Capture the cell that displays the provided text and extract its (X, Y) central coordinate. 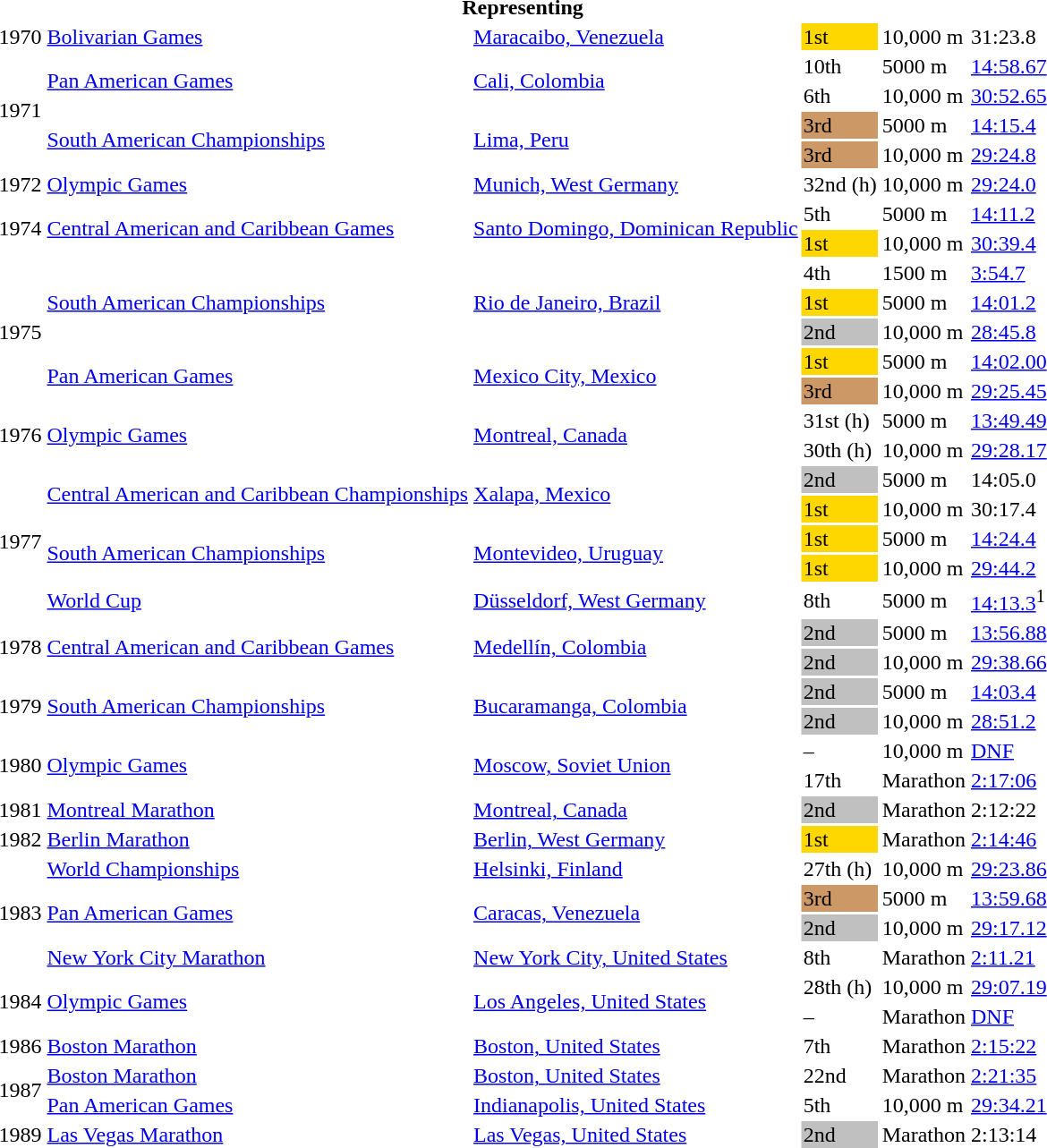
Berlin, West Germany (636, 839)
6th (839, 96)
Mexico City, Mexico (636, 376)
Helsinki, Finland (636, 869)
31st (h) (839, 421)
Medellín, Colombia (636, 648)
32nd (h) (839, 184)
Bolivarian Games (258, 37)
Los Angeles, United States (636, 1002)
1500 m (924, 273)
New York City, United States (636, 957)
Düsseldorf, West Germany (636, 600)
27th (h) (839, 869)
World Cup (258, 600)
Las Vegas, United States (636, 1135)
World Championships (258, 869)
17th (839, 780)
Montevideo, Uruguay (636, 553)
Moscow, Soviet Union (636, 766)
Montreal Marathon (258, 810)
Rio de Janeiro, Brazil (636, 302)
Caracas, Venezuela (636, 913)
Cali, Colombia (636, 81)
Maracaibo, Venezuela (636, 37)
Bucaramanga, Colombia (636, 707)
10th (839, 66)
22nd (839, 1076)
Santo Domingo, Dominican Republic (636, 229)
4th (839, 273)
7th (839, 1046)
30th (h) (839, 450)
Lima, Peru (636, 140)
New York City Marathon (258, 957)
Xalapa, Mexico (636, 494)
28th (h) (839, 987)
Indianapolis, United States (636, 1105)
Central American and Caribbean Championships (258, 494)
Las Vegas Marathon (258, 1135)
Munich, West Germany (636, 184)
Berlin Marathon (258, 839)
